For the text-containing cell, return its midpoint in [x, y] coordinate format. 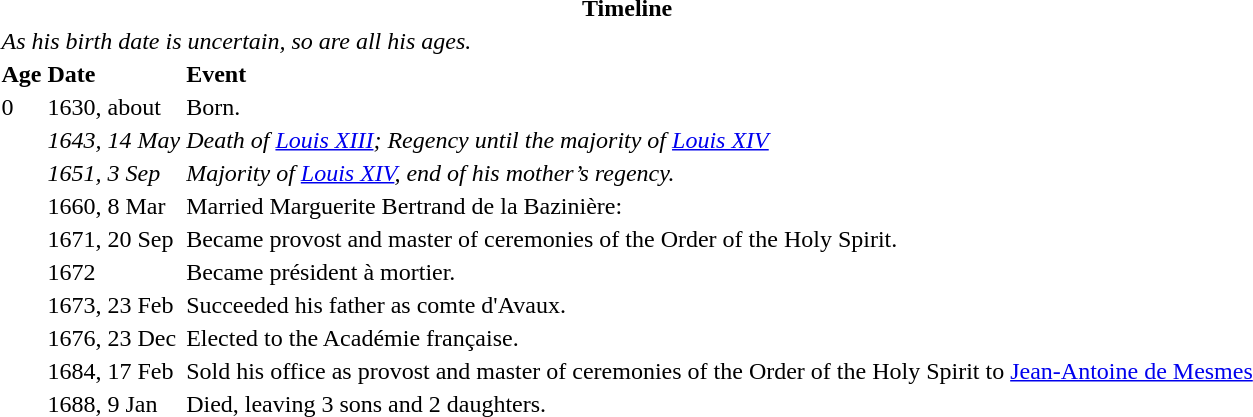
1671, 20 Sep [114, 239]
1651, 3 Sep [114, 173]
Age [22, 74]
1660, 8 Mar [114, 206]
1672 [114, 272]
Date [114, 74]
1673, 23 Feb [114, 305]
1643, 14 May [114, 140]
1684, 17 Feb [114, 371]
1630, about [114, 107]
0 [22, 107]
1676, 23 Dec [114, 338]
